Output the [X, Y] coordinate of the center of the cell containing the given text.  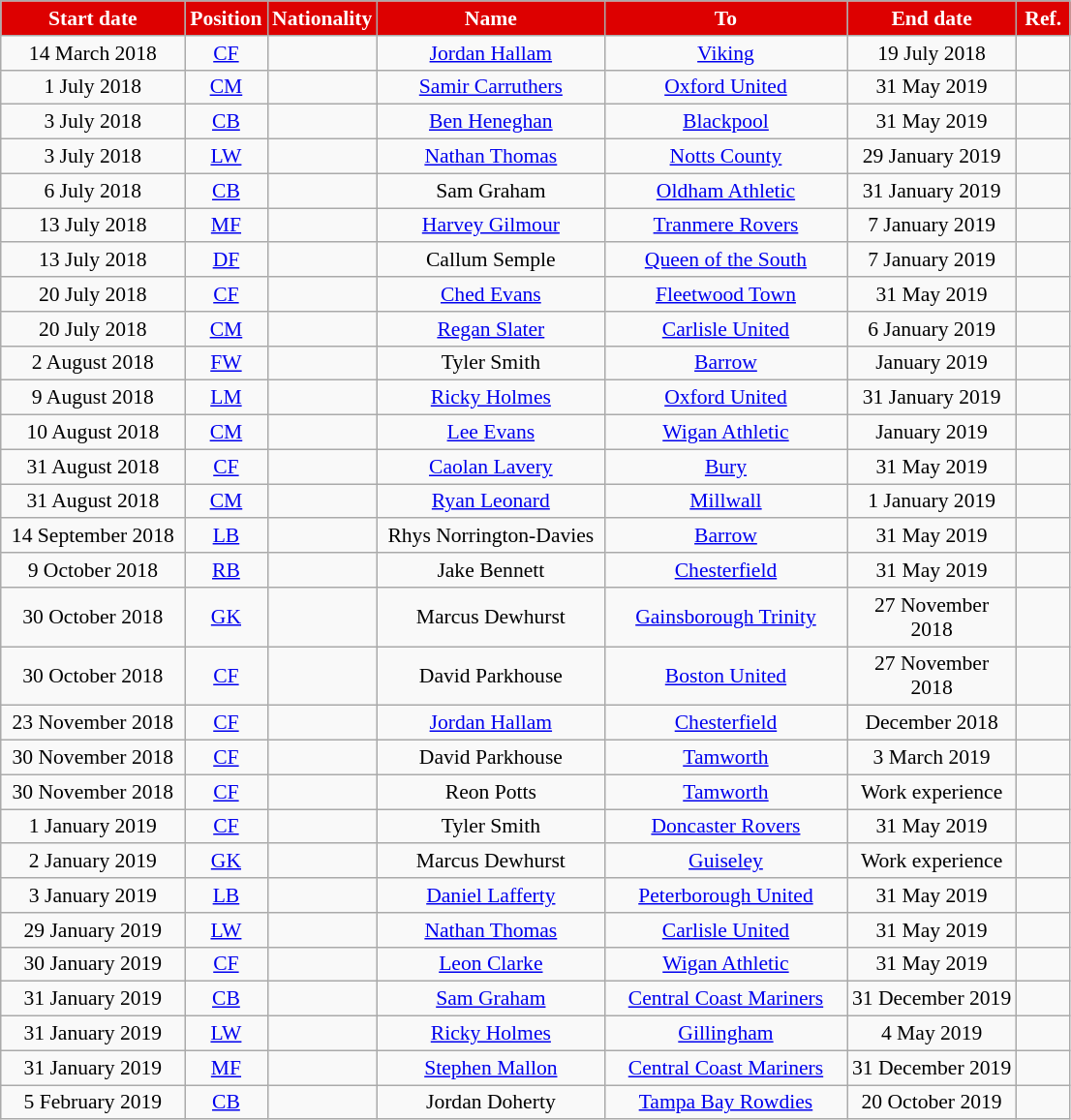
Blackpool [725, 122]
3 January 2019 [93, 895]
Callum Semple [490, 260]
Ched Evans [490, 294]
Samir Carruthers [490, 87]
LM [227, 398]
19 July 2018 [932, 53]
Notts County [725, 157]
Tranmere Rovers [725, 226]
9 August 2018 [93, 398]
Name [490, 18]
FW [227, 363]
Nationality [321, 18]
Position [227, 18]
Rhys Norrington-Davies [490, 536]
Millwall [725, 501]
Queen of the South [725, 260]
Daniel Lafferty [490, 895]
Ben Heneghan [490, 122]
Doncaster Rovers [725, 827]
Start date [93, 18]
Gainsborough Trinity [725, 618]
Jordan Doherty [490, 1103]
6 July 2018 [93, 191]
Boston United [725, 676]
Reon Potts [490, 792]
4 May 2019 [932, 1034]
9 October 2018 [93, 570]
23 November 2018 [93, 723]
Viking [725, 53]
End date [932, 18]
Ryan Leonard [490, 501]
Gillingham [725, 1034]
December 2018 [932, 723]
30 January 2019 [93, 964]
2 January 2019 [93, 862]
Fleetwood Town [725, 294]
5 February 2019 [93, 1103]
Tampa Bay Rowdies [725, 1103]
Regan Slater [490, 329]
Jake Bennett [490, 570]
Lee Evans [490, 433]
RB [227, 570]
Leon Clarke [490, 964]
10 August 2018 [93, 433]
Caolan Lavery [490, 467]
14 March 2018 [93, 53]
6 January 2019 [932, 329]
Bury [725, 467]
DF [227, 260]
20 October 2019 [932, 1103]
2 August 2018 [93, 363]
Harvey Gilmour [490, 226]
Stephen Mallon [490, 1068]
Oldham Athletic [725, 191]
3 March 2019 [932, 758]
14 September 2018 [93, 536]
Guiseley [725, 862]
Ref. [1044, 18]
Peterborough United [725, 895]
To [725, 18]
1 July 2018 [93, 87]
